For the text-containing cell, return its midpoint in (x, y) coordinate format. 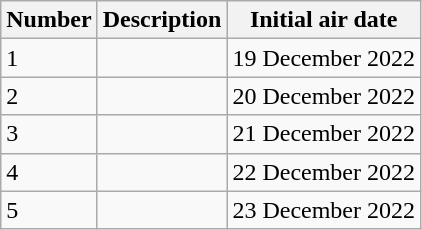
1 (49, 58)
Initial air date (324, 20)
22 December 2022 (324, 172)
3 (49, 134)
21 December 2022 (324, 134)
23 December 2022 (324, 210)
5 (49, 210)
19 December 2022 (324, 58)
Description (162, 20)
4 (49, 172)
2 (49, 96)
20 December 2022 (324, 96)
Number (49, 20)
